Pinpoint the cell where the given text exists, returning its (X, Y) midpoint coordinate. 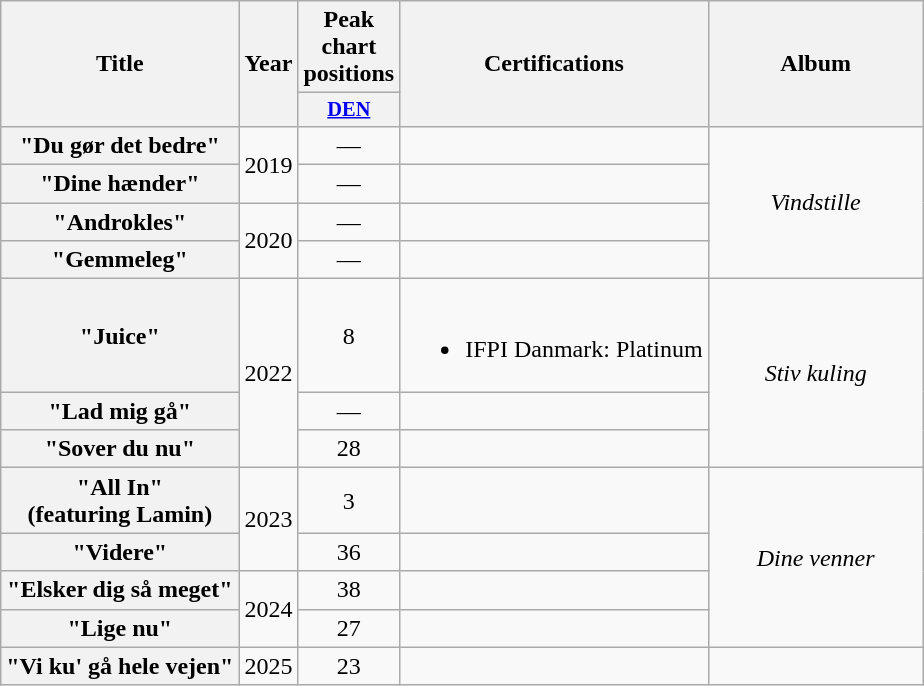
"Lige nu" (120, 628)
IFPI Danmark: Platinum (554, 336)
8 (349, 336)
Stiv kuling (816, 374)
"Gemmeleg" (120, 260)
Peak chart positions (349, 47)
38 (349, 590)
Vindstille (816, 202)
DEN (349, 110)
36 (349, 552)
"Dine hænder" (120, 184)
"Androkles" (120, 222)
2020 (268, 241)
27 (349, 628)
2025 (268, 666)
Album (816, 64)
"Sover du nu" (120, 449)
"Vi ku' gå hele vejen" (120, 666)
3 (349, 500)
2019 (268, 164)
"Lad mig gå" (120, 411)
2024 (268, 609)
23 (349, 666)
Dine venner (816, 558)
Year (268, 64)
"Videre" (120, 552)
"Elsker dig så meget" (120, 590)
2022 (268, 374)
"All In"(featuring Lamin) (120, 500)
2023 (268, 520)
"Juice" (120, 336)
28 (349, 449)
Certifications (554, 64)
Title (120, 64)
"Du gør det bedre" (120, 145)
